Locate the cell with the specified text and output its [x, y] center coordinate. 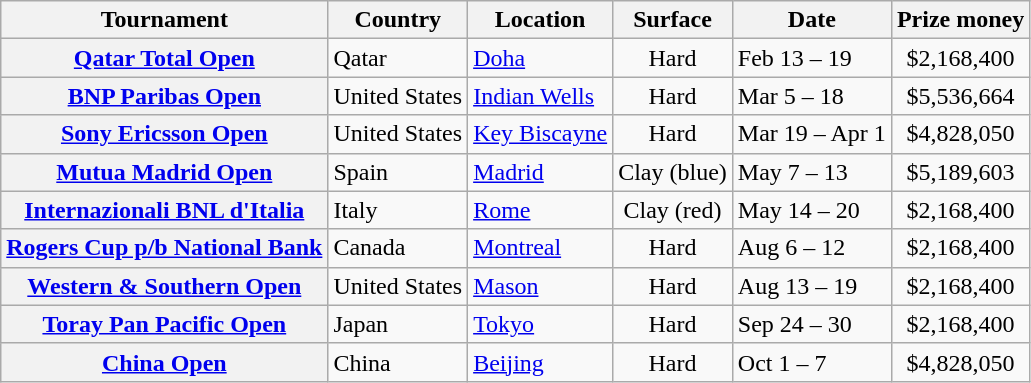
Mutua Madrid Open [164, 172]
China Open [164, 362]
May 14 – 20 [812, 210]
Internazionali BNL d'Italia [164, 210]
Mason [540, 286]
Feb 13 – 19 [812, 58]
Sony Ericsson Open [164, 134]
Mar 5 – 18 [812, 96]
BNP Paribas Open [164, 96]
Rome [540, 210]
Tournament [164, 20]
Location [540, 20]
Prize money [960, 20]
Beijing [540, 362]
Country [398, 20]
Qatar [398, 58]
Clay (red) [673, 210]
Spain [398, 172]
Rogers Cup p/b National Bank [164, 248]
Date [812, 20]
Toray Pan Pacific Open [164, 324]
Italy [398, 210]
Doha [540, 58]
Aug 6 – 12 [812, 248]
Sep 24 – 30 [812, 324]
Surface [673, 20]
Tokyo [540, 324]
Oct 1 – 7 [812, 362]
$5,189,603 [960, 172]
Canada [398, 248]
Montreal [540, 248]
China [398, 362]
$5,536,664 [960, 96]
Mar 19 – Apr 1 [812, 134]
Aug 13 – 19 [812, 286]
May 7 – 13 [812, 172]
Key Biscayne [540, 134]
Madrid [540, 172]
Japan [398, 324]
Western & Southern Open [164, 286]
Indian Wells [540, 96]
Qatar Total Open [164, 58]
Clay (blue) [673, 172]
